Extract the [x, y] coordinate from the center of the cell holding the provided text.  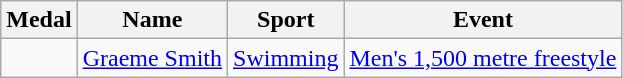
Sport [286, 20]
Name [152, 20]
Swimming [286, 58]
Graeme Smith [152, 58]
Event [483, 20]
Medal [39, 20]
Men's 1,500 metre freestyle [483, 58]
